For the text-containing cell, return its midpoint in [x, y] coordinate format. 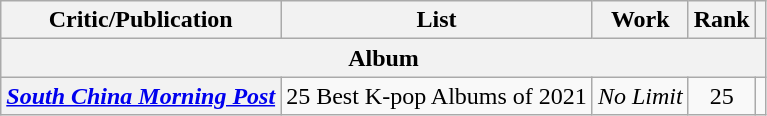
Work [640, 20]
South China Morning Post [141, 96]
Critic/Publication [141, 20]
Album [384, 58]
Rank [722, 20]
25 [722, 96]
25 Best K-pop Albums of 2021 [437, 96]
List [437, 20]
No Limit [640, 96]
